Determine the (X, Y) coordinate at the center of the cell enclosing the given text.  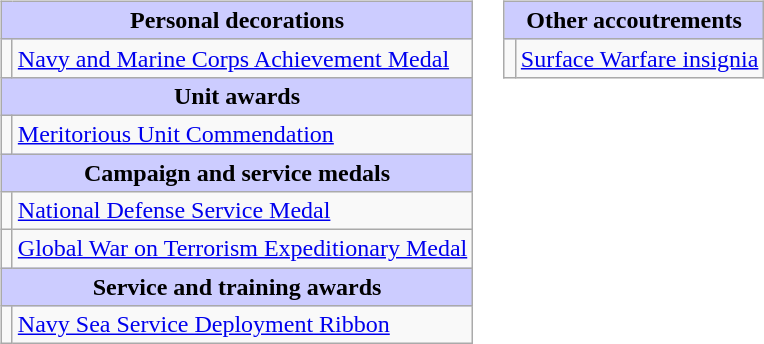
Navy Sea Service Deployment Ribbon (242, 325)
Campaign and service medals (237, 173)
Meritorious Unit Commendation (242, 134)
Surface Warfare insignia (640, 58)
Other accoutrements (634, 20)
National Defense Service Medal (242, 211)
Unit awards (237, 96)
Global War on Terrorism Expeditionary Medal (242, 249)
Personal decorations (237, 20)
Service and training awards (237, 287)
Navy and Marine Corps Achievement Medal (242, 58)
